Pinpoint the cell where the given text exists, returning its (x, y) midpoint coordinate. 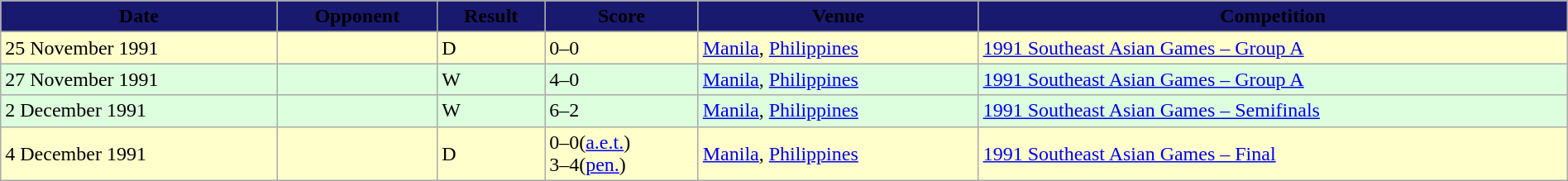
Result (491, 17)
4 December 1991 (139, 154)
Venue (839, 17)
1991 Southeast Asian Games – Semifinals (1273, 111)
0–0(a.e.t.)3–4(pen.) (622, 154)
25 November 1991 (139, 48)
6–2 (622, 111)
2 December 1991 (139, 111)
Score (622, 17)
Date (139, 17)
27 November 1991 (139, 79)
Competition (1273, 17)
0–0 (622, 48)
4–0 (622, 79)
Opponent (357, 17)
1991 Southeast Asian Games – Final (1273, 154)
